Scan for the cell matching the given text and deliver its [X, Y] coordinate at center. 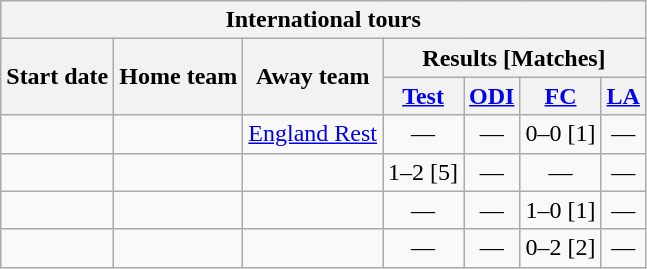
England Rest [313, 134]
LA [623, 96]
ODI [492, 96]
Start date [58, 77]
0–0 [1] [560, 134]
Home team [178, 77]
International tours [324, 20]
0–2 [2] [560, 248]
Results [Matches] [514, 58]
1–0 [1] [560, 210]
FC [560, 96]
Test [424, 96]
Away team [313, 77]
1–2 [5] [424, 172]
